Detect which cell encompasses the target text, then output its [X, Y] center coordinate. 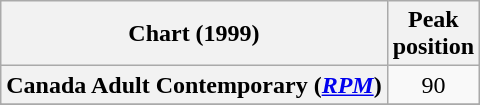
Chart (1999) [194, 34]
Canada Adult Contemporary (RPM) [194, 85]
90 [433, 85]
Peakposition [433, 34]
